Determine the [X, Y] coordinate at the center of the cell enclosing the given text.  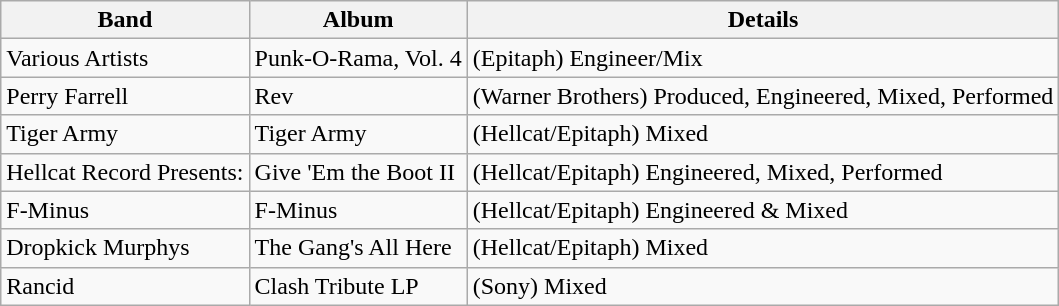
Album [358, 20]
Various Artists [125, 58]
(Sony) Mixed [763, 286]
Clash Tribute LP [358, 286]
(Hellcat/Epitaph) Engineered & Mixed [763, 210]
(Epitaph) Engineer/Mix [763, 58]
Dropkick Murphys [125, 248]
Give 'Em the Boot II [358, 172]
Rancid [125, 286]
(Warner Brothers) Produced, Engineered, Mixed, Performed [763, 96]
The Gang's All Here [358, 248]
Perry Farrell [125, 96]
Hellcat Record Presents: [125, 172]
Details [763, 20]
Rev [358, 96]
(Hellcat/Epitaph) Engineered, Mixed, Performed [763, 172]
Punk-O-Rama, Vol. 4 [358, 58]
Band [125, 20]
